Return (X, Y) of the center of cell containing provided text 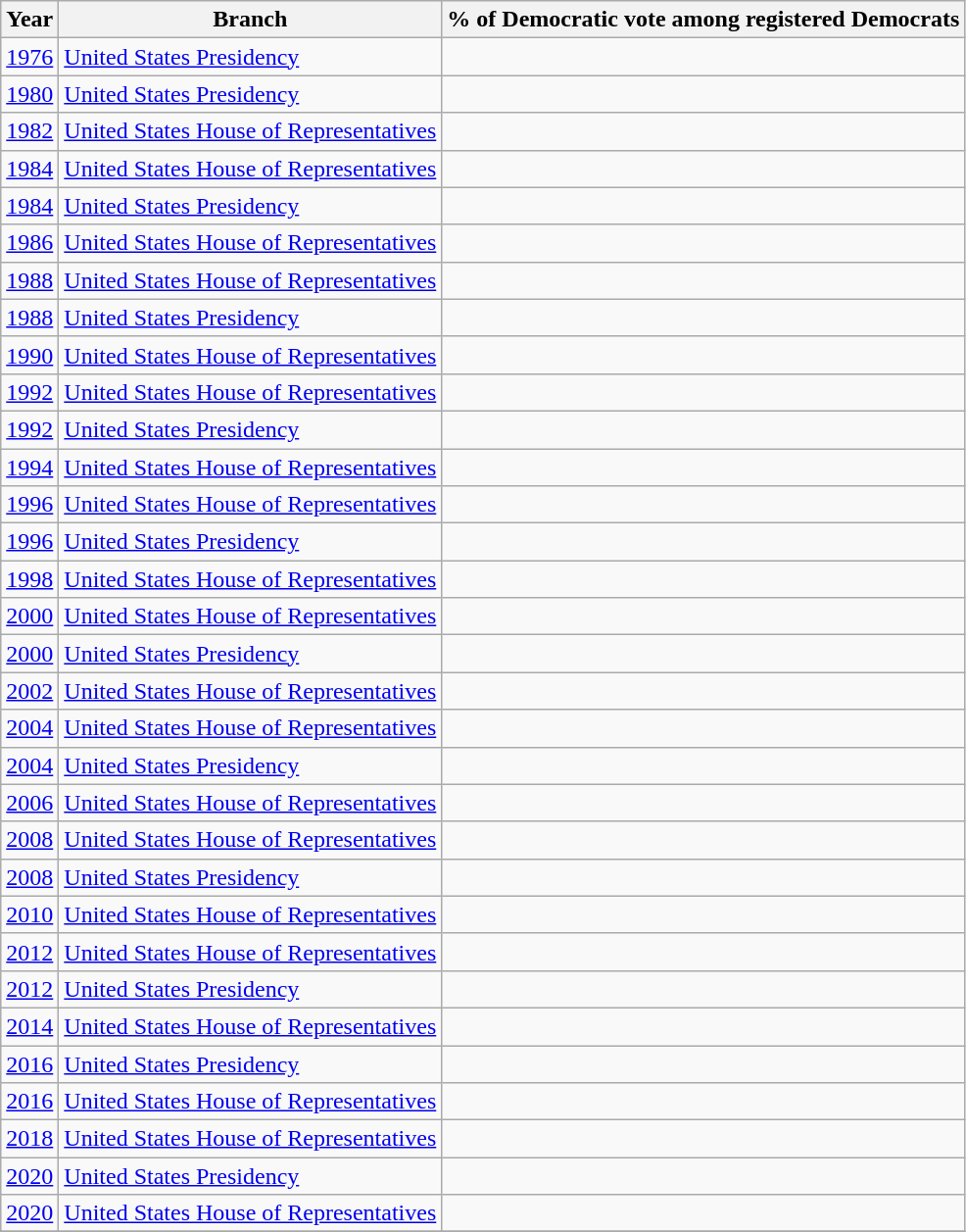
1976 (29, 57)
1990 (29, 355)
1980 (29, 94)
1998 (29, 579)
1986 (29, 243)
2014 (29, 1026)
% of Democratic vote among registered Democrats (703, 20)
1994 (29, 468)
Branch (251, 20)
2018 (29, 1139)
2006 (29, 803)
2010 (29, 914)
Year (29, 20)
2002 (29, 691)
1982 (29, 131)
